Search for the cell housing the specified text and yield its (x, y) center coordinate. 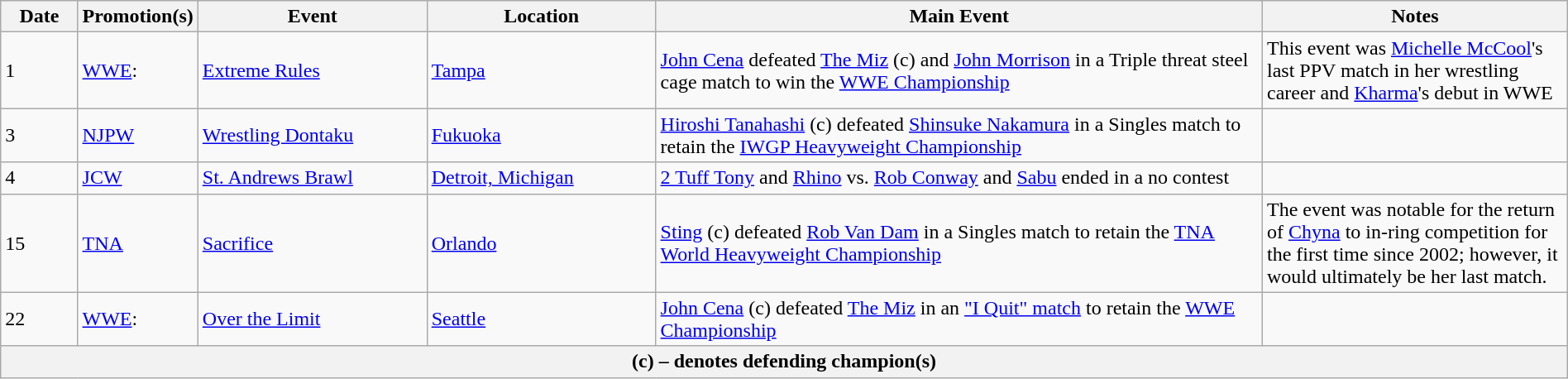
Notes (1414, 17)
The event was notable for the return of Chyna to in-ring competition for the first time since 2002; however, it would ultimately be her last match. (1414, 243)
Sting (c) defeated Rob Van Dam in a Singles match to retain the TNA World Heavyweight Championship (959, 243)
Main Event (959, 17)
Location (541, 17)
JCW (137, 178)
St. Andrews Brawl (313, 178)
Date (40, 17)
3 (40, 136)
4 (40, 178)
Wrestling Dontaku (313, 136)
(c) – denotes defending champion(s) (784, 362)
Hiroshi Tanahashi (c) defeated Shinsuke Nakamura in a Singles match to retain the IWGP Heavyweight Championship (959, 136)
Event (313, 17)
Promotion(s) (137, 17)
1 (40, 70)
This event was Michelle McCool's last PPV match in her wrestling career and Kharma's debut in WWE (1414, 70)
John Cena defeated The Miz (c) and John Morrison in a Triple threat steel cage match to win the WWE Championship (959, 70)
NJPW (137, 136)
Tampa (541, 70)
15 (40, 243)
Orlando (541, 243)
Sacrifice (313, 243)
Fukuoka (541, 136)
John Cena (c) defeated The Miz in an "I Quit" match to retain the WWE Championship (959, 319)
Over the Limit (313, 319)
2 Tuff Tony and Rhino vs. Rob Conway and Sabu ended in a no contest (959, 178)
Seattle (541, 319)
TNA (137, 243)
22 (40, 319)
Extreme Rules (313, 70)
Detroit, Michigan (541, 178)
